Detect which cell encompasses the target text, then output its (X, Y) center coordinate. 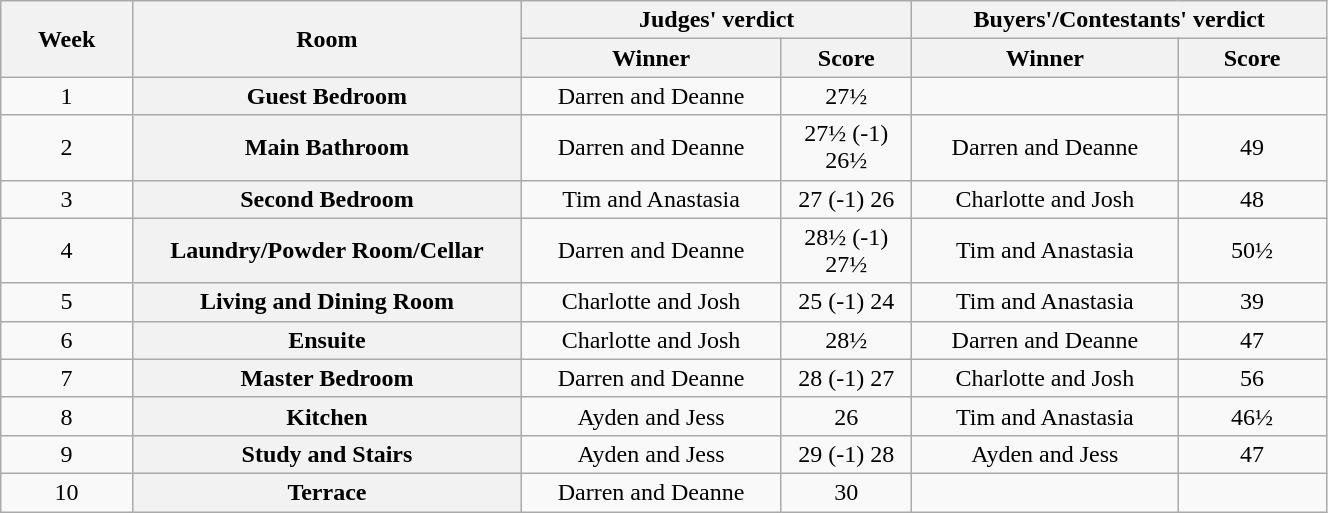
Week (67, 39)
Main Bathroom (326, 148)
Guest Bedroom (326, 96)
49 (1252, 148)
4 (67, 250)
29 (-1) 28 (846, 454)
Buyers'/Contestants' verdict (1119, 20)
Kitchen (326, 416)
8 (67, 416)
9 (67, 454)
28 (-1) 27 (846, 378)
46½ (1252, 416)
3 (67, 199)
Second Bedroom (326, 199)
7 (67, 378)
27 (-1) 26 (846, 199)
25 (-1) 24 (846, 302)
Ensuite (326, 340)
Master Bedroom (326, 378)
27½ (-1) 26½ (846, 148)
30 (846, 492)
Judges' verdict (716, 20)
50½ (1252, 250)
48 (1252, 199)
27½ (846, 96)
1 (67, 96)
56 (1252, 378)
26 (846, 416)
39 (1252, 302)
Living and Dining Room (326, 302)
Laundry/Powder Room/Cellar (326, 250)
Terrace (326, 492)
28½ (846, 340)
2 (67, 148)
5 (67, 302)
10 (67, 492)
Study and Stairs (326, 454)
6 (67, 340)
Room (326, 39)
28½ (-1) 27½ (846, 250)
